Detect which cell encompasses the target text, then output its [x, y] center coordinate. 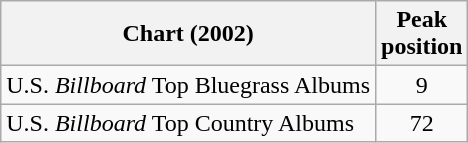
U.S. Billboard Top Bluegrass Albums [188, 85]
Peakposition [422, 34]
U.S. Billboard Top Country Albums [188, 123]
Chart (2002) [188, 34]
9 [422, 85]
72 [422, 123]
